Return the [x, y] coordinate for the center point of the cell that contains the specified text.  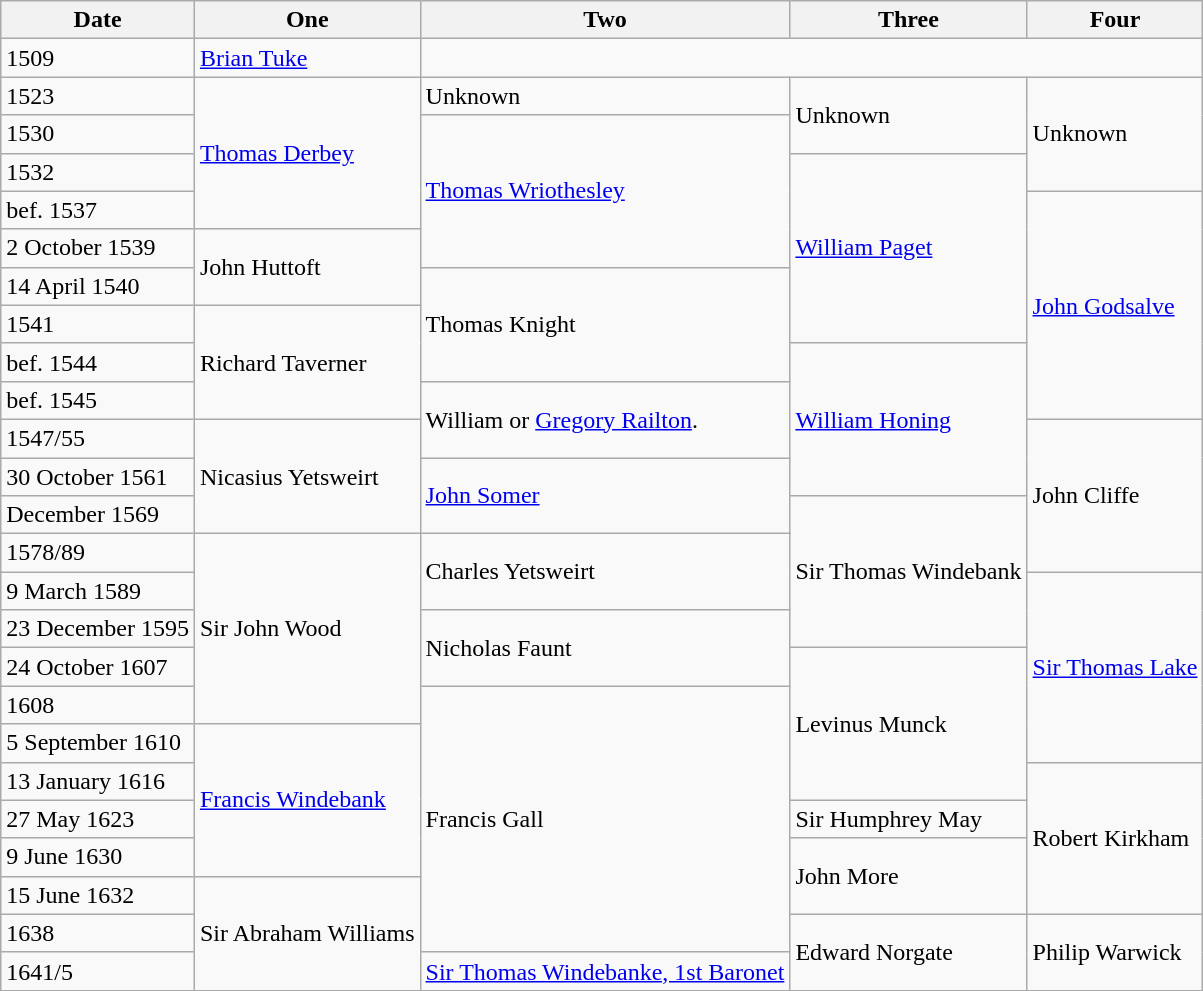
Robert Kirkham [1115, 838]
Levinus Munck [908, 724]
1532 [98, 172]
1547/55 [98, 438]
Three [908, 20]
1608 [98, 705]
1541 [98, 324]
Four [1115, 20]
Sir Thomas Windebanke, 1st Baronet [605, 971]
30 October 1561 [98, 477]
27 May 1623 [98, 819]
14 April 1540 [98, 286]
13 January 1616 [98, 781]
2 October 1539 [98, 248]
bef. 1545 [98, 400]
1530 [98, 134]
bef. 1544 [98, 362]
5 September 1610 [98, 743]
Brian Tuke [307, 58]
Edward Norgate [908, 952]
1578/89 [98, 553]
Nicholas Faunt [605, 648]
Thomas Derbey [307, 153]
Francis Gall [605, 819]
John More [908, 876]
Francis Windebank [307, 800]
John Cliffe [1115, 495]
Two [605, 20]
John Godsalve [1115, 305]
Philip Warwick [1115, 952]
William Paget [908, 248]
December 1569 [98, 515]
15 June 1632 [98, 895]
Richard Taverner [307, 362]
bef. 1537 [98, 210]
Sir Thomas Lake [1115, 667]
1638 [98, 933]
Sir Thomas Windebank [908, 572]
One [307, 20]
William Honing [908, 419]
1523 [98, 96]
Sir John Wood [307, 629]
1509 [98, 58]
Thomas Wriothesley [605, 191]
John Somer [605, 496]
1641/5 [98, 971]
9 June 1630 [98, 857]
Date [98, 20]
John Huttoft [307, 267]
Sir Humphrey May [908, 819]
23 December 1595 [98, 629]
24 October 1607 [98, 667]
Charles Yetsweirt [605, 572]
Thomas Knight [605, 324]
Sir Abraham Williams [307, 933]
William or Gregory Railton. [605, 419]
9 March 1589 [98, 591]
Nicasius Yetsweirt [307, 476]
